Detect which cell encompasses the target text, then output its (x, y) center coordinate. 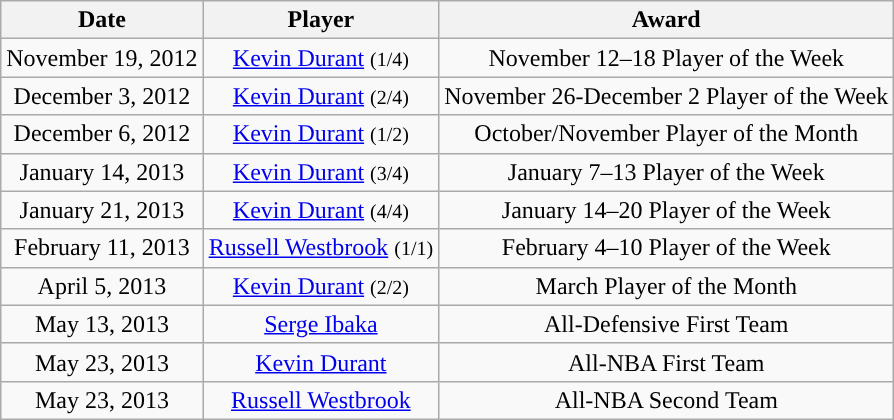
Kevin Durant (4/4) (321, 210)
Player (321, 20)
Kevin Durant (321, 362)
December 3, 2012 (102, 96)
November 26-December 2 Player of the Week (666, 96)
Russell Westbrook (1/1) (321, 248)
Date (102, 20)
All-Defensive First Team (666, 324)
February 11, 2013 (102, 248)
October/November Player of the Month (666, 134)
March Player of the Month (666, 286)
Serge Ibaka (321, 324)
April 5, 2013 (102, 286)
Kevin Durant (2/2) (321, 286)
November 19, 2012 (102, 58)
January 7–13 Player of the Week (666, 172)
November 12–18 Player of the Week (666, 58)
All-NBA First Team (666, 362)
Kevin Durant (3/4) (321, 172)
January 21, 2013 (102, 210)
All-NBA Second Team (666, 400)
February 4–10 Player of the Week (666, 248)
May 13, 2013 (102, 324)
Award (666, 20)
January 14–20 Player of the Week (666, 210)
Kevin Durant (1/2) (321, 134)
December 6, 2012 (102, 134)
January 14, 2013 (102, 172)
Kevin Durant (1/4) (321, 58)
Russell Westbrook (321, 400)
Kevin Durant (2/4) (321, 96)
